Return [x, y] of the center of cell containing provided text 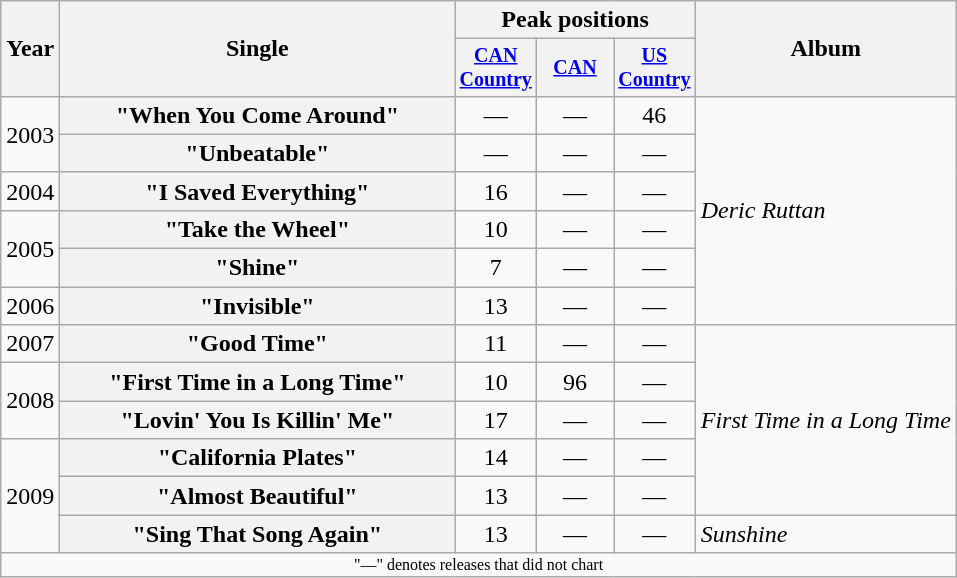
US Country [655, 68]
2003 [30, 134]
"Shine" [258, 268]
2009 [30, 496]
14 [496, 458]
First Time in a Long Time [826, 420]
"I Saved Everything" [258, 191]
"First Time in a Long Time" [258, 382]
"California Plates" [258, 458]
96 [576, 382]
Single [258, 49]
"When You Come Around" [258, 115]
7 [496, 268]
"Take the Wheel" [258, 229]
2007 [30, 344]
11 [496, 344]
CAN [576, 68]
"Invisible" [258, 306]
"Almost Beautiful" [258, 496]
46 [655, 115]
"Good Time" [258, 344]
Album [826, 49]
Sunshine [826, 534]
"Lovin' You Is Killin' Me" [258, 420]
17 [496, 420]
"Unbeatable" [258, 153]
Year [30, 49]
Peak positions [575, 20]
CAN Country [496, 68]
"—" denotes releases that did not chart [479, 565]
2008 [30, 401]
16 [496, 191]
2006 [30, 306]
2004 [30, 191]
2005 [30, 248]
"Sing That Song Again" [258, 534]
Deric Ruttan [826, 210]
